Locate the cell with the specified text and output its (x, y) center coordinate. 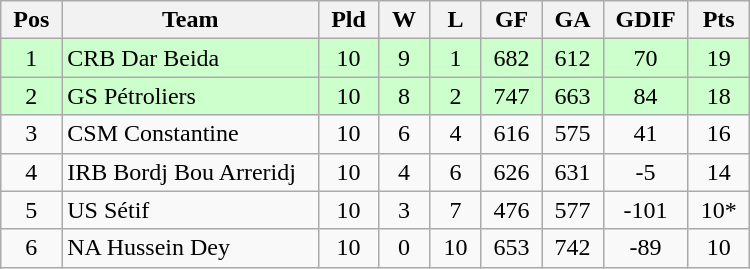
IRB Bordj Bou Arreridj (190, 172)
7 (456, 210)
Pos (32, 20)
Pts (718, 20)
18 (718, 96)
GF (512, 20)
742 (572, 248)
GA (572, 20)
577 (572, 210)
CSM Constantine (190, 134)
575 (572, 134)
626 (512, 172)
L (456, 20)
476 (512, 210)
653 (512, 248)
663 (572, 96)
Pld (349, 20)
19 (718, 58)
747 (512, 96)
41 (646, 134)
16 (718, 134)
612 (572, 58)
682 (512, 58)
US Sétif (190, 210)
631 (572, 172)
-5 (646, 172)
14 (718, 172)
CRB Dar Beida (190, 58)
10* (718, 210)
5 (32, 210)
0 (404, 248)
616 (512, 134)
8 (404, 96)
GS Pétroliers (190, 96)
-89 (646, 248)
84 (646, 96)
W (404, 20)
GDIF (646, 20)
-101 (646, 210)
9 (404, 58)
NA Hussein Dey (190, 248)
70 (646, 58)
Team (190, 20)
